For the text-containing cell, return its midpoint in (X, Y) coordinate format. 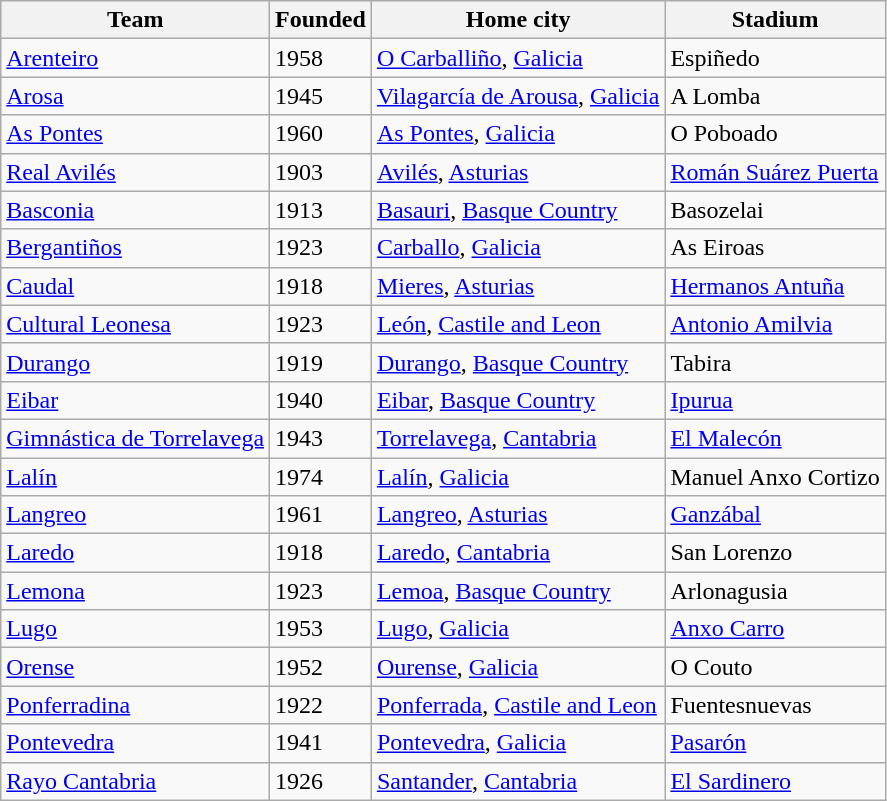
1952 (321, 667)
Arenteiro (136, 58)
Ganzábal (775, 515)
Eibar, Basque Country (518, 400)
1960 (321, 134)
1919 (321, 362)
San Lorenzo (775, 553)
Durango, Basque Country (518, 362)
Lemoa, Basque Country (518, 591)
Caudal (136, 286)
Founded (321, 20)
1922 (321, 705)
Pasarón (775, 743)
Basconia (136, 210)
Carballo, Galicia (518, 248)
El Sardinero (775, 781)
Lugo (136, 629)
As Pontes (136, 134)
1913 (321, 210)
As Eiroas (775, 248)
1953 (321, 629)
Ipurua (775, 400)
Anxo Carro (775, 629)
Ourense, Galicia (518, 667)
Langreo, Asturias (518, 515)
Lalín (136, 477)
Laredo, Cantabria (518, 553)
Ponferradina (136, 705)
Rayo Cantabria (136, 781)
1945 (321, 96)
Ponferrada, Castile and Leon (518, 705)
Avilés, Asturias (518, 172)
1958 (321, 58)
Fuentesnuevas (775, 705)
1941 (321, 743)
1940 (321, 400)
1903 (321, 172)
O Poboado (775, 134)
Lemona (136, 591)
Cultural Leonesa (136, 324)
Laredo (136, 553)
Durango (136, 362)
Espiñedo (775, 58)
Antonio Amilvia (775, 324)
Arlonagusia (775, 591)
Team (136, 20)
Lugo, Galicia (518, 629)
Manuel Anxo Cortizo (775, 477)
Pontevedra, Galicia (518, 743)
Home city (518, 20)
Torrelavega, Cantabria (518, 438)
Basozelai (775, 210)
Román Suárez Puerta (775, 172)
O Couto (775, 667)
Santander, Cantabria (518, 781)
Tabira (775, 362)
Hermanos Antuña (775, 286)
Vilagarcía de Arousa, Galicia (518, 96)
Langreo (136, 515)
As Pontes, Galicia (518, 134)
A Lomba (775, 96)
Gimnástica de Torrelavega (136, 438)
Bergantiños (136, 248)
O Carballiño, Galicia (518, 58)
Lalín, Galicia (518, 477)
Pontevedra (136, 743)
1926 (321, 781)
1974 (321, 477)
Mieres, Asturias (518, 286)
1961 (321, 515)
Real Avilés (136, 172)
Arosa (136, 96)
León, Castile and Leon (518, 324)
1943 (321, 438)
Eibar (136, 400)
El Malecón (775, 438)
Basauri, Basque Country (518, 210)
Stadium (775, 20)
Orense (136, 667)
